Detect which cell encompasses the target text, then output its (X, Y) center coordinate. 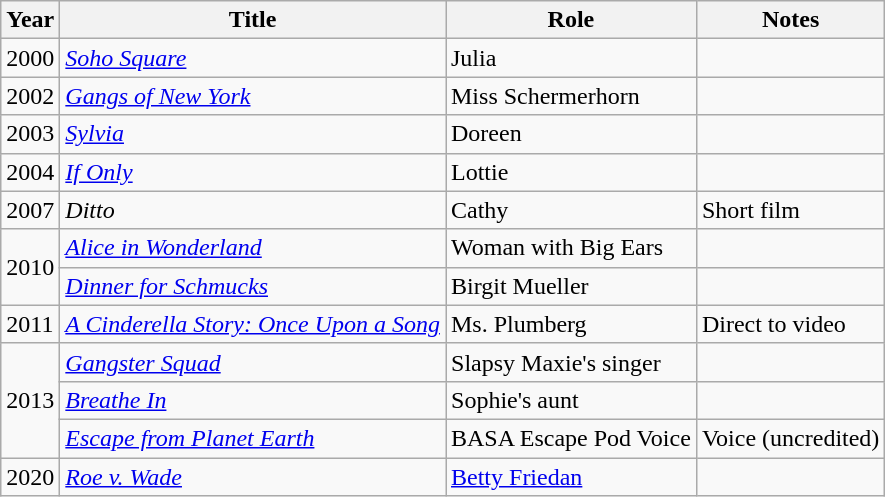
2013 (30, 400)
Julia (572, 58)
A Cinderella Story: Once Upon a Song (253, 324)
Notes (790, 20)
2003 (30, 134)
Doreen (572, 134)
Cathy (572, 210)
2011 (30, 324)
2000 (30, 58)
Slapsy Maxie's singer (572, 362)
Lottie (572, 172)
Miss Schermerhorn (572, 96)
Woman with Big Ears (572, 248)
2007 (30, 210)
Alice in Wonderland (253, 248)
Gangs of New York (253, 96)
Birgit Mueller (572, 286)
BASA Escape Pod Voice (572, 438)
Betty Friedan (572, 477)
Sophie's aunt (572, 400)
Escape from Planet Earth (253, 438)
Breathe In (253, 400)
2010 (30, 267)
Short film (790, 210)
Dinner for Schmucks (253, 286)
Ms. Plumberg (572, 324)
Gangster Squad (253, 362)
Voice (uncredited) (790, 438)
If Only (253, 172)
Roe v. Wade (253, 477)
Year (30, 20)
Direct to video (790, 324)
Title (253, 20)
2002 (30, 96)
2004 (30, 172)
Role (572, 20)
Soho Square (253, 58)
Ditto (253, 210)
Sylvia (253, 134)
2020 (30, 477)
